Detect which cell encompasses the target text, then output its [X, Y] center coordinate. 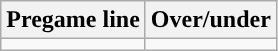
Over/under [210, 20]
Pregame line [74, 20]
